Return the [X, Y] coordinate for the center point of the cell that contains the specified text.  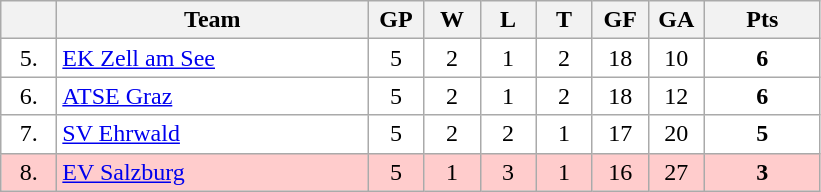
T [564, 20]
GF [620, 20]
8. [29, 172]
GP [396, 20]
5. [29, 58]
SV Ehrwald [212, 134]
16 [620, 172]
10 [676, 58]
12 [676, 96]
7. [29, 134]
6. [29, 96]
Team [212, 20]
W [452, 20]
ATSE Graz [212, 96]
20 [676, 134]
27 [676, 172]
Pts [762, 20]
17 [620, 134]
L [508, 20]
EK Zell am See [212, 58]
GA [676, 20]
EV Salzburg [212, 172]
